For the text-containing cell, return its midpoint in (X, Y) coordinate format. 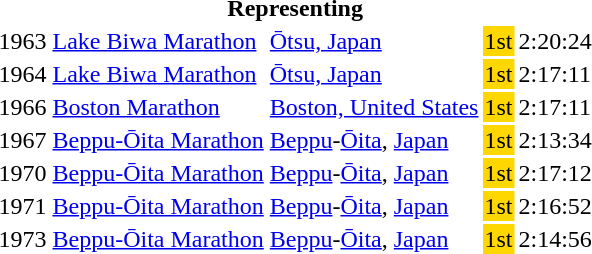
Boston Marathon (158, 107)
Boston, United States (374, 107)
